Determine the [x, y] coordinate at the center of the cell enclosing the given text.  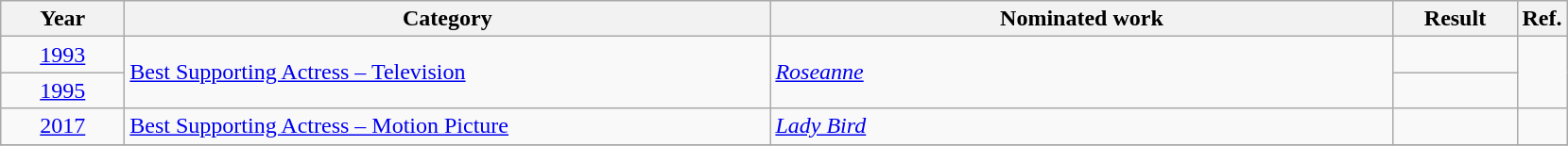
Nominated work [1081, 19]
Best Supporting Actress – Motion Picture [448, 126]
2017 [62, 126]
Best Supporting Actress – Television [448, 73]
Year [62, 19]
Ref. [1542, 19]
1993 [62, 55]
Roseanne [1081, 73]
Category [448, 19]
1995 [62, 90]
Lady Bird [1081, 126]
Result [1456, 19]
